Search for the cell housing the specified text and yield its [X, Y] center coordinate. 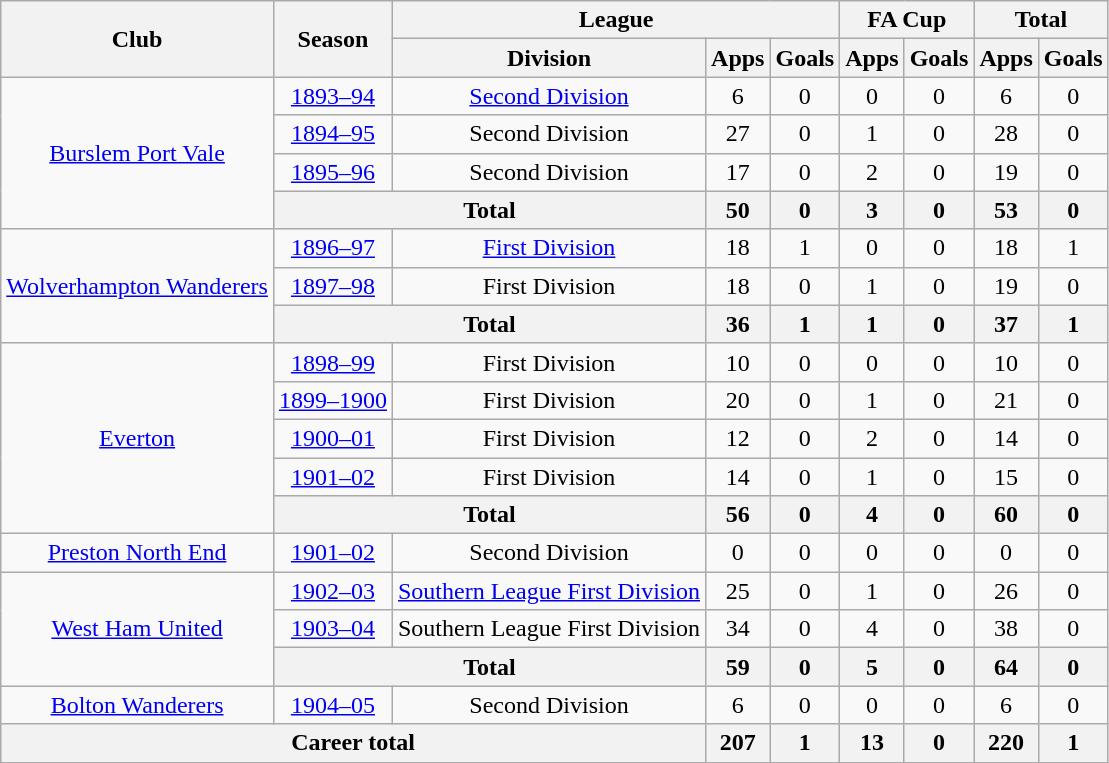
37 [1006, 324]
Bolton Wanderers [138, 705]
League [616, 20]
1903–04 [332, 629]
1902–03 [332, 591]
34 [738, 629]
25 [738, 591]
1897–98 [332, 286]
50 [738, 210]
1894–95 [332, 134]
36 [738, 324]
FA Cup [907, 20]
28 [1006, 134]
20 [738, 400]
59 [738, 667]
21 [1006, 400]
17 [738, 172]
1898–99 [332, 362]
13 [872, 743]
53 [1006, 210]
56 [738, 515]
1895–96 [332, 172]
64 [1006, 667]
Burslem Port Vale [138, 153]
27 [738, 134]
West Ham United [138, 629]
Everton [138, 438]
Career total [354, 743]
60 [1006, 515]
Division [548, 58]
Preston North End [138, 553]
1900–01 [332, 438]
Season [332, 39]
1896–97 [332, 248]
3 [872, 210]
Wolverhampton Wanderers [138, 286]
5 [872, 667]
26 [1006, 591]
12 [738, 438]
1893–94 [332, 96]
38 [1006, 629]
15 [1006, 477]
Club [138, 39]
220 [1006, 743]
1904–05 [332, 705]
207 [738, 743]
1899–1900 [332, 400]
